Find where the given text appears and provide that cell's center as [x, y] coordinate. 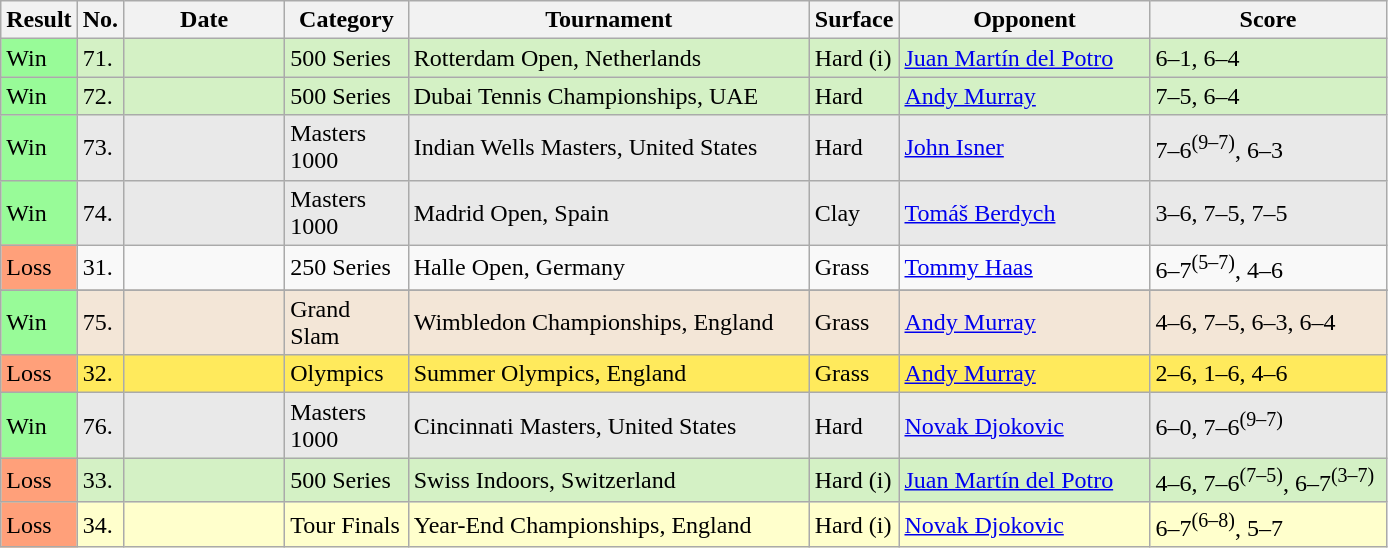
Surface [854, 20]
Result [39, 20]
Cincinnati Masters, United States [608, 426]
7–6(9–7), 6–3 [1268, 148]
Wimbledon Championships, England [608, 322]
73. [100, 148]
6–1, 6–4 [1268, 58]
John Isner [1024, 148]
Halle Open, Germany [608, 268]
Score [1268, 20]
Category [347, 20]
7–5, 6–4 [1268, 96]
4–6, 7–6(7–5), 6–7(3–7) [1268, 480]
250 Series [347, 268]
4–6, 7–5, 6–3, 6–4 [1268, 322]
34. [100, 524]
6–0, 7–6(9–7) [1268, 426]
Opponent [1024, 20]
Olympics [347, 374]
76. [100, 426]
32. [100, 374]
Tomáš Berdych [1024, 212]
No. [100, 20]
Summer Olympics, England [608, 374]
Grand Slam [347, 322]
33. [100, 480]
Clay [854, 212]
74. [100, 212]
Tommy Haas [1024, 268]
Date [204, 20]
6–7(5–7), 4–6 [1268, 268]
75. [100, 322]
3–6, 7–5, 7–5 [1268, 212]
Madrid Open, Spain [608, 212]
6–7(6–8), 5–7 [1268, 524]
Year-End Championships, England [608, 524]
Tournament [608, 20]
72. [100, 96]
Swiss Indoors, Switzerland [608, 480]
Dubai Tennis Championships, UAE [608, 96]
Tour Finals [347, 524]
2–6, 1–6, 4–6 [1268, 374]
Indian Wells Masters, United States [608, 148]
31. [100, 268]
71. [100, 58]
Rotterdam Open, Netherlands [608, 58]
